Scan for the cell matching the given text and deliver its [x, y] coordinate at center. 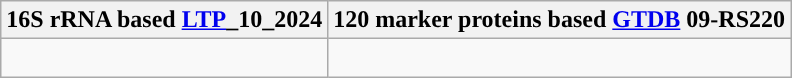
120 marker proteins based GTDB 09-RS220 [560, 20]
16S rRNA based LTP_10_2024 [164, 20]
